Search for the cell housing the specified text and yield its (x, y) center coordinate. 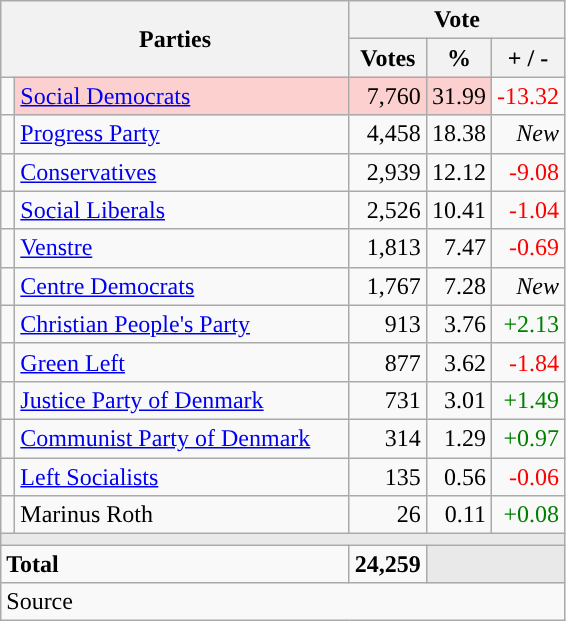
18.38 (458, 134)
3.76 (458, 324)
26 (388, 515)
7.47 (458, 248)
314 (388, 438)
10.41 (458, 210)
2,526 (388, 210)
913 (388, 324)
3.01 (458, 400)
Justice Party of Denmark (182, 400)
+2.13 (528, 324)
+0.97 (528, 438)
1,767 (388, 286)
Social Democrats (182, 96)
+ / - (528, 58)
Source (283, 602)
+0.08 (528, 515)
Venstre (182, 248)
Parties (176, 39)
1,813 (388, 248)
Conservatives (182, 172)
-9.08 (528, 172)
1.29 (458, 438)
7,760 (388, 96)
Christian People's Party (182, 324)
Vote (456, 20)
731 (388, 400)
2,939 (388, 172)
3.62 (458, 362)
877 (388, 362)
-0.06 (528, 477)
4,458 (388, 134)
12.12 (458, 172)
Social Liberals (182, 210)
Left Socialists (182, 477)
-0.69 (528, 248)
+1.49 (528, 400)
Communist Party of Denmark (182, 438)
0.11 (458, 515)
-1.04 (528, 210)
24,259 (388, 564)
7.28 (458, 286)
% (458, 58)
0.56 (458, 477)
Green Left (182, 362)
Marinus Roth (182, 515)
Progress Party (182, 134)
Votes (388, 58)
Centre Democrats (182, 286)
135 (388, 477)
31.99 (458, 96)
-1.84 (528, 362)
Total (176, 564)
-13.32 (528, 96)
